Determine the [x, y] coordinate at the center of the cell enclosing the given text.  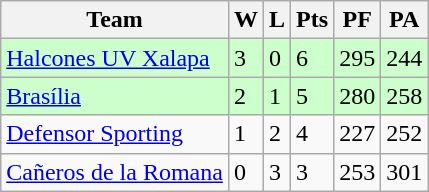
258 [404, 96]
6 [312, 58]
4 [312, 134]
PA [404, 20]
PF [358, 20]
Brasília [115, 96]
Pts [312, 20]
L [276, 20]
227 [358, 134]
280 [358, 96]
253 [358, 172]
295 [358, 58]
Halcones UV Xalapa [115, 58]
301 [404, 172]
W [246, 20]
5 [312, 96]
244 [404, 58]
252 [404, 134]
Cañeros de la Romana [115, 172]
Team [115, 20]
Defensor Sporting [115, 134]
